Identify which cell holds the provided text, then report its [X, Y] central coordinate. 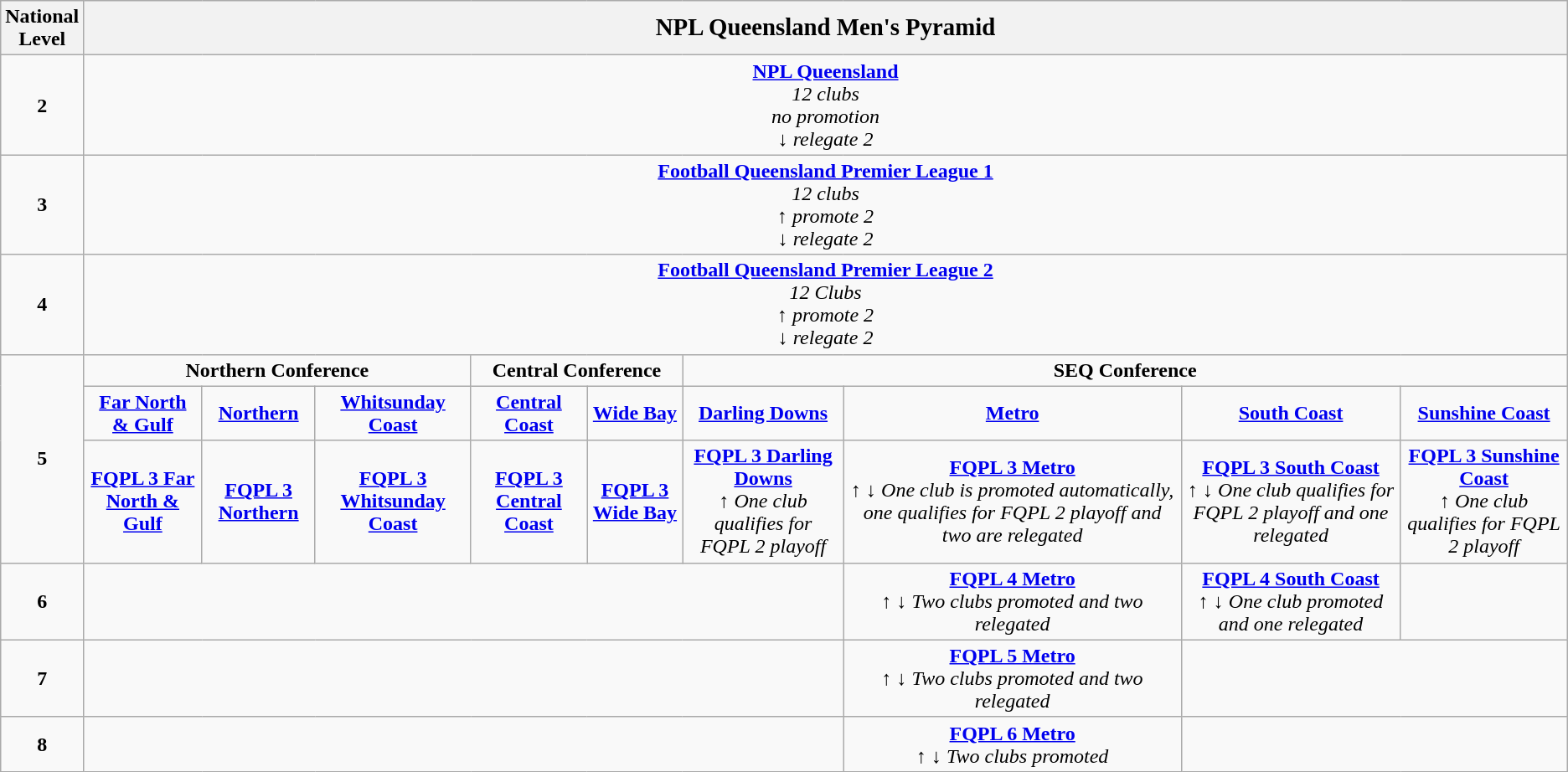
FQPL 3 Metro ↑ ↓ One club is promoted automatically, one qualifies for FQPL 2 playoff and two are relegated [1012, 502]
FQPL 3 Central Coast [529, 502]
NPL Queensland Men's Pyramid [826, 28]
FQPL 3 Wide Bay [635, 502]
Darling Downs [763, 414]
FQPL 4 South Coast↑ ↓ One club promoted and one relegated [1291, 601]
FQPL 5 Metro↑ ↓ Two clubs promoted and two relegated [1012, 678]
NationalLevel [42, 28]
SEQ Conference [1125, 370]
FQPL 3 South Coast↑ ↓ One club qualifies for FQPL 2 playoff and one relegated [1291, 502]
Northern Conference [277, 370]
FQPL 3 Northern [258, 502]
6 [42, 601]
FQPL 3 Whitsunday Coast [393, 502]
FQPL 3 Far North & Gulf [142, 502]
7 [42, 678]
Whitsunday Coast [393, 414]
5 [42, 459]
South Coast [1291, 414]
Football Queensland Premier League 212 Clubs↑ promote 2↓ relegate 2 [826, 305]
2 [42, 106]
Metro [1012, 414]
8 [42, 744]
FQPL 3 Sunshine Coast↑ One club qualifies for FQPL 2 playoff [1484, 502]
FQPL 4 Metro ↑ ↓ Two clubs promoted and two relegated [1012, 601]
NPL Queensland12 clubsno promotion↓ relegate 2 [826, 106]
Central Conference [576, 370]
FQPL 6 Metro↑ ↓ Two clubs promoted [1012, 744]
FQPL 3 Darling Downs ↑ One club qualifies for FQPL 2 playoff [763, 502]
Sunshine Coast [1484, 414]
Football Queensland Premier League 112 clubs↑ promote 2↓ relegate 2 [826, 204]
Central Coast [529, 414]
3 [42, 204]
Far North & Gulf [142, 414]
Northern [258, 414]
4 [42, 305]
Wide Bay [635, 414]
